Scan for the cell matching the given text and deliver its [X, Y] coordinate at center. 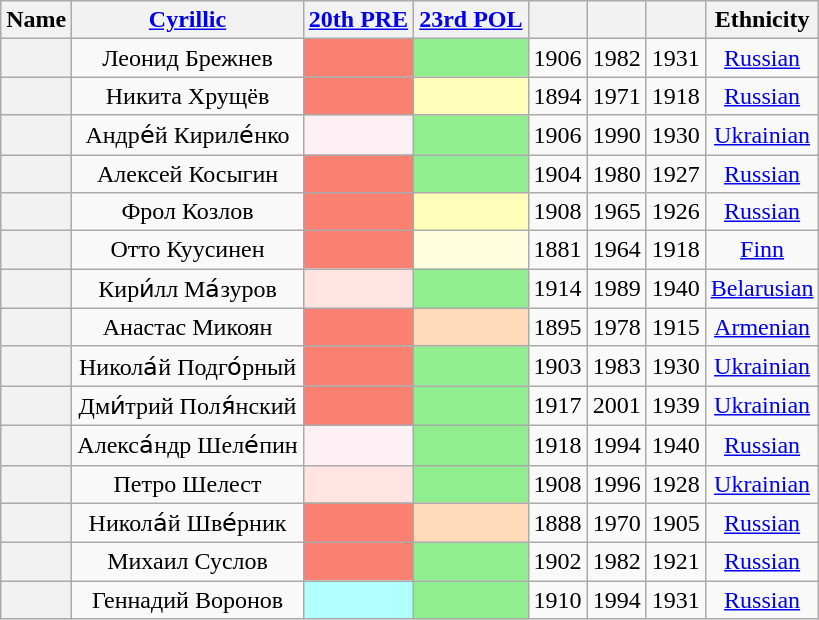
1978 [616, 327]
1914 [558, 289]
1964 [616, 250]
1921 [676, 562]
1983 [616, 366]
1888 [558, 523]
1926 [676, 212]
20th PRE [358, 20]
1939 [676, 406]
1980 [616, 173]
Фрол Козлов [188, 212]
1895 [558, 327]
Никита Хрущёв [188, 96]
Ethnicity [762, 20]
1996 [616, 484]
Алексей Косыгин [188, 173]
1910 [558, 600]
Петро Шелест [188, 484]
Cyrillic [188, 20]
1990 [616, 135]
Belarusian [762, 289]
1928 [676, 484]
Никола́й Шве́рник [188, 523]
1903 [558, 366]
Геннадий Воронов [188, 600]
Отто Куусинен [188, 250]
Анастас Микоян [188, 327]
Андре́й Кириле́нко [188, 135]
Леонид Брежнев [188, 58]
1971 [616, 96]
1894 [558, 96]
1881 [558, 250]
Дми́трий Поля́нский [188, 406]
Михаил Суслов [188, 562]
Finn [762, 250]
2001 [616, 406]
1989 [616, 289]
Armenian [762, 327]
1917 [558, 406]
1904 [558, 173]
Никола́й Подго́рный [188, 366]
1915 [676, 327]
1902 [558, 562]
1927 [676, 173]
23rd POL [471, 20]
1905 [676, 523]
Алекса́ндр Шеле́пин [188, 445]
Name [36, 20]
Кири́лл Ма́зуров [188, 289]
1970 [616, 523]
1965 [616, 212]
